Search for the cell housing the specified text and yield its (X, Y) center coordinate. 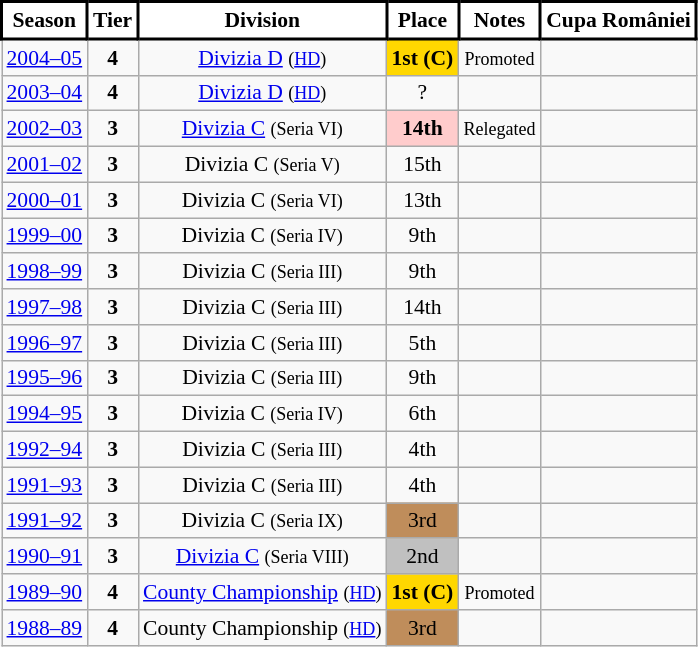
6th (422, 414)
1992–94 (45, 450)
Cupa României (618, 20)
2000–01 (45, 200)
Divizia C (Seria IX) (262, 521)
5th (422, 343)
Division (262, 20)
2001–02 (45, 165)
Place (422, 20)
Season (45, 20)
1994–95 (45, 414)
Tier (112, 20)
1989–90 (45, 592)
Relegated (499, 129)
1990–91 (45, 557)
1997–98 (45, 307)
13th (422, 200)
2002–03 (45, 129)
2004–05 (45, 57)
1996–97 (45, 343)
1995–96 (45, 378)
Divizia C (Seria V) (262, 165)
? (422, 93)
1999–00 (45, 236)
1991–93 (45, 485)
Notes (499, 20)
1991–92 (45, 521)
Divizia C (Seria VIII) (262, 557)
15th (422, 165)
2003–04 (45, 93)
1988–89 (45, 628)
1998–99 (45, 272)
2nd (422, 557)
